Extract the [X, Y] coordinate from the center of the cell holding the provided text.  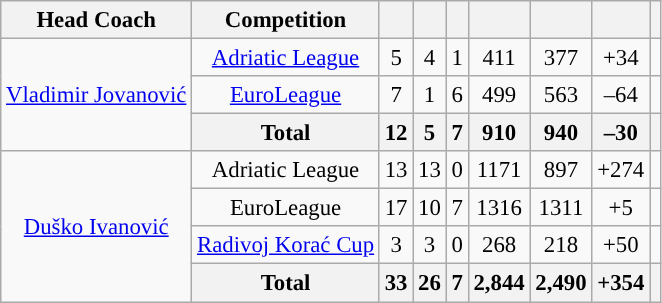
377 [561, 58]
1311 [561, 208]
6 [457, 95]
4 [430, 58]
940 [561, 133]
+354 [621, 283]
+5 [621, 208]
Radivoj Korać Cup [286, 245]
Vladimir Jovanović [96, 96]
+274 [621, 170]
Head Coach [96, 20]
563 [561, 95]
12 [396, 133]
+50 [621, 245]
1316 [499, 208]
Duško Ivanović [96, 226]
910 [499, 133]
33 [396, 283]
411 [499, 58]
1171 [499, 170]
+34 [621, 58]
897 [561, 170]
499 [499, 95]
–30 [621, 133]
–64 [621, 95]
2,844 [499, 283]
26 [430, 283]
10 [430, 208]
2,490 [561, 283]
268 [499, 245]
218 [561, 245]
Competition [286, 20]
17 [396, 208]
